Identify which cell holds the provided text, then report its (X, Y) central coordinate. 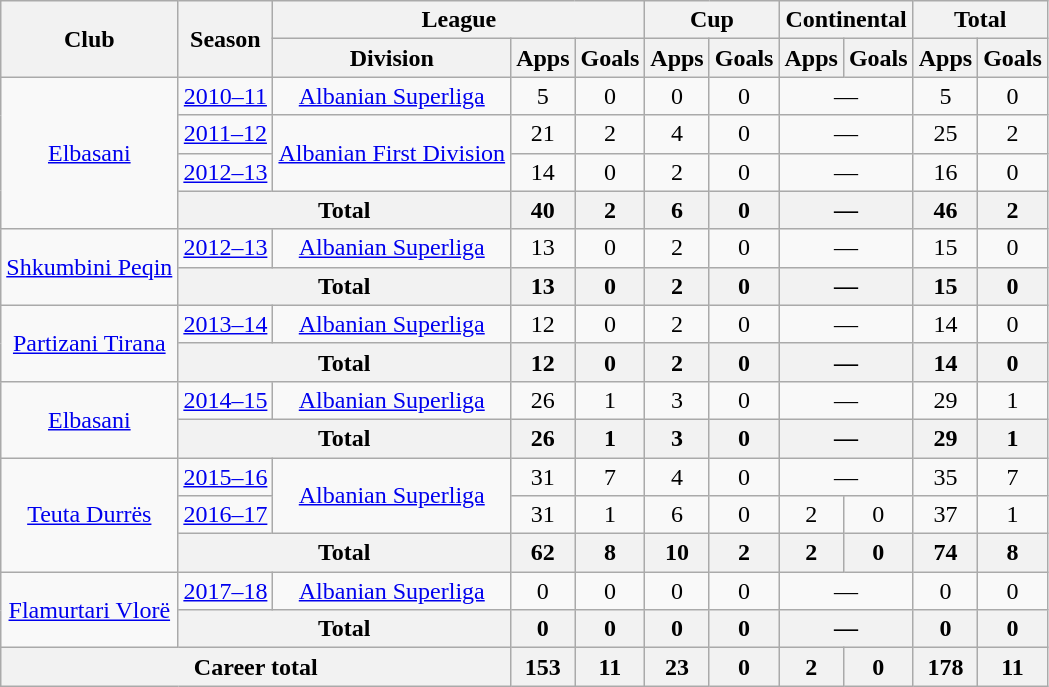
League (459, 20)
Division (392, 58)
Career total (256, 667)
10 (677, 553)
Shkumbini Peqin (90, 267)
2015–16 (226, 477)
Continental (846, 20)
74 (945, 553)
153 (543, 667)
23 (677, 667)
16 (945, 172)
2017–18 (226, 591)
Club (90, 39)
25 (945, 134)
21 (543, 134)
Cup (712, 20)
Season (226, 39)
35 (945, 477)
62 (543, 553)
2010–11 (226, 96)
Flamurtari Vlorë (90, 610)
Partizani Tirana (90, 343)
178 (945, 667)
2014–15 (226, 400)
37 (945, 515)
Teuta Durrës (90, 515)
2016–17 (226, 515)
2013–14 (226, 324)
2011–12 (226, 134)
Albanian First Division (392, 153)
46 (945, 210)
40 (543, 210)
